For the text-containing cell, return its midpoint in [X, Y] coordinate format. 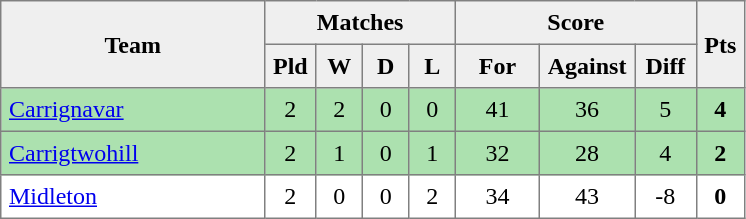
34 [497, 197]
36 [586, 110]
43 [586, 197]
Matches [360, 23]
W [339, 66]
Carrigtwohill [133, 153]
Pld [290, 66]
Score [576, 23]
5 [666, 110]
For [497, 66]
Against [586, 66]
Midleton [133, 197]
Diff [666, 66]
L [432, 66]
32 [497, 153]
D [385, 66]
41 [497, 110]
-8 [666, 197]
Carrignavar [133, 110]
Pts [720, 44]
Team [133, 44]
28 [586, 153]
